Pinpoint the cell where the given text exists, returning its [x, y] midpoint coordinate. 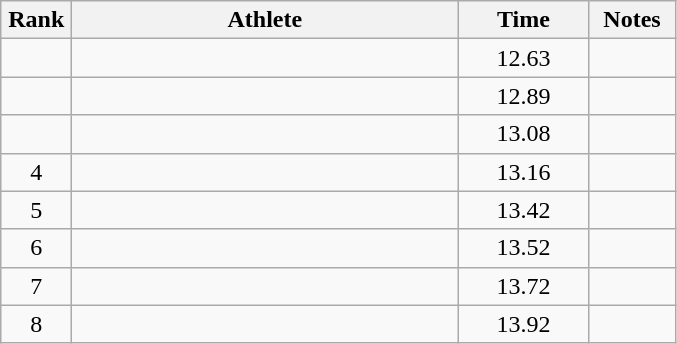
13.52 [524, 248]
12.89 [524, 96]
12.63 [524, 58]
Notes [632, 20]
13.08 [524, 134]
7 [36, 286]
13.42 [524, 210]
13.16 [524, 172]
13.92 [524, 324]
13.72 [524, 286]
Time [524, 20]
5 [36, 210]
6 [36, 248]
Athlete [265, 20]
8 [36, 324]
Rank [36, 20]
4 [36, 172]
